Detect which cell encompasses the target text, then output its [x, y] center coordinate. 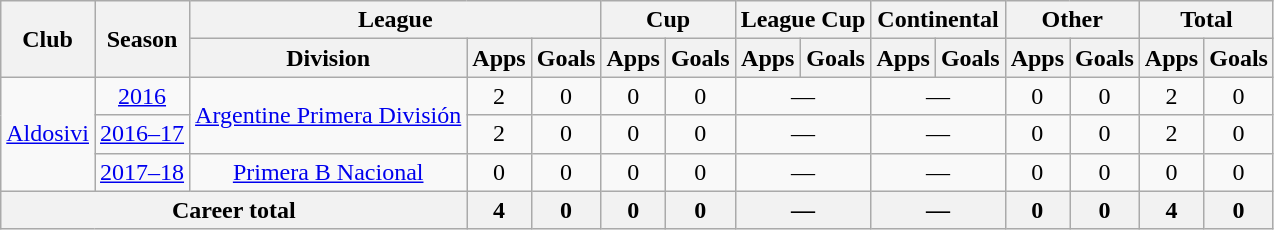
Argentine Primera División [328, 115]
Aldosivi [48, 134]
2017–18 [142, 172]
2016–17 [142, 134]
2016 [142, 96]
Division [328, 58]
Primera B Nacional [328, 172]
League Cup [803, 20]
Other [1072, 20]
Cup [668, 20]
Club [48, 39]
Continental [938, 20]
Total [1206, 20]
Career total [234, 210]
Season [142, 39]
League [396, 20]
